Extract the (x, y) coordinate from the center of the cell holding the provided text.  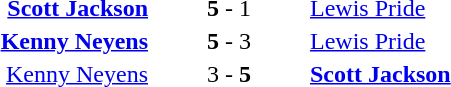
5 - 3 (228, 41)
